Identify which cell holds the provided text, then report its (x, y) central coordinate. 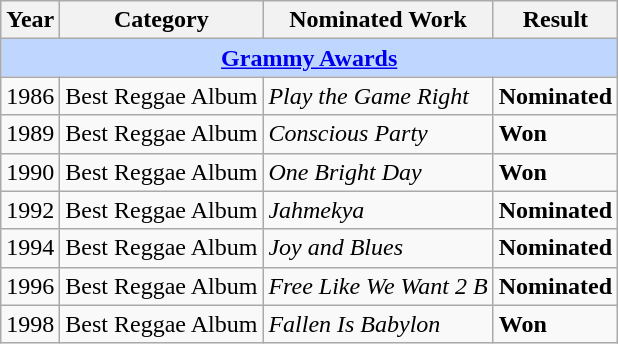
1996 (30, 286)
Joy and Blues (378, 248)
Jahmekya (378, 210)
1986 (30, 96)
Free Like We Want 2 B (378, 286)
Result (555, 20)
Category (162, 20)
Nominated Work (378, 20)
Conscious Party (378, 134)
1990 (30, 172)
Fallen Is Babylon (378, 324)
One Bright Day (378, 172)
Grammy Awards (310, 58)
1994 (30, 248)
Year (30, 20)
Play the Game Right (378, 96)
1998 (30, 324)
1992 (30, 210)
1989 (30, 134)
